Detect which cell encompasses the target text, then output its (x, y) center coordinate. 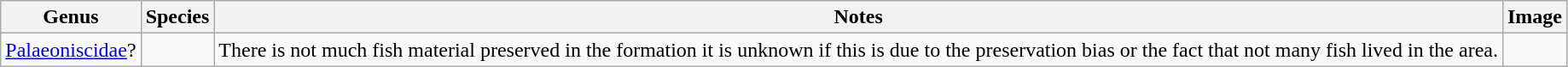
Genus (71, 17)
Palaeoniscidae? (71, 50)
Image (1534, 17)
Species (177, 17)
Notes (858, 17)
